Pinpoint the cell where the given text exists, returning its (X, Y) midpoint coordinate. 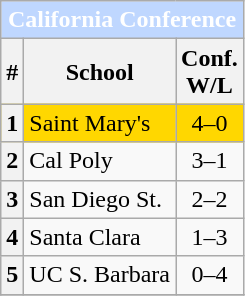
UC S. Barbara (100, 275)
3 (12, 199)
0–4 (210, 275)
4–0 (210, 123)
Conf. W/L (210, 72)
# (12, 72)
1 (12, 123)
Santa Clara (100, 237)
California Conference (122, 20)
5 (12, 275)
2–2 (210, 199)
3–1 (210, 161)
4 (12, 237)
2 (12, 161)
1–3 (210, 237)
Cal Poly (100, 161)
Saint Mary's (100, 123)
School (100, 72)
San Diego St. (100, 199)
